Return the (X, Y) coordinate for the center point of the cell that contains the specified text.  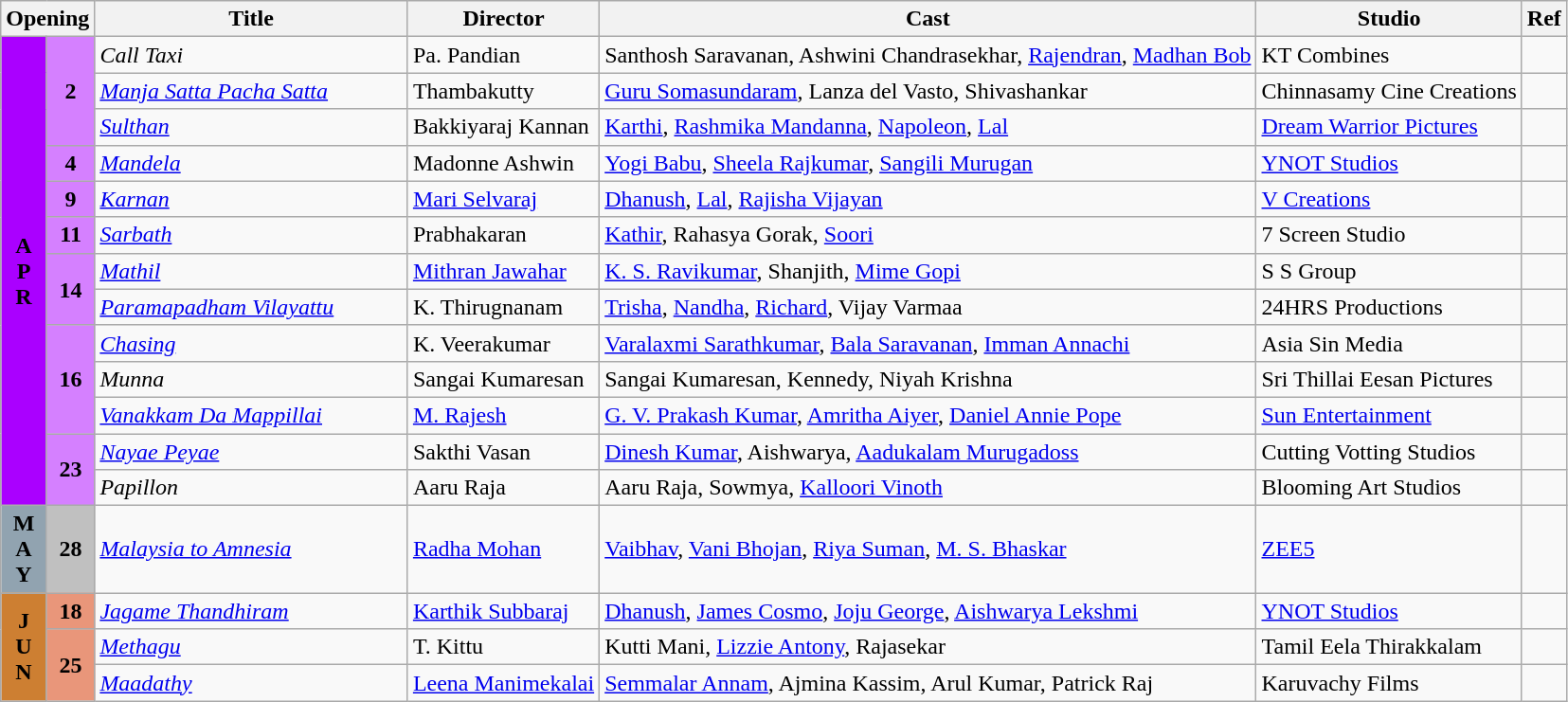
Sangai Kumaresan, Kennedy, Niyah Krishna (928, 379)
Manja Satta Pacha Satta (252, 91)
Blooming Art Studios (1389, 488)
28 (70, 549)
14 (70, 289)
11 (70, 235)
Kutti Mani, Lizzie Antony, Rajasekar (928, 647)
Leena Manimekalai (503, 683)
Director (503, 19)
K. S. Ravikumar, Shanjith, Mime Gopi (928, 271)
Title (252, 19)
Sangai Kumaresan (503, 379)
25 (70, 665)
7 Screen Studio (1389, 235)
2 (70, 91)
Sun Entertainment (1389, 415)
4 (70, 163)
Mandela (252, 163)
Ref (1544, 19)
Karthi, Rashmika Mandanna, Napoleon, Lal (928, 127)
18 (70, 611)
Madonne Ashwin (503, 163)
Dinesh Kumar, Aishwarya, Aadukalam Murugadoss (928, 452)
Asia Sin Media (1389, 343)
Aaru Raja (503, 488)
16 (70, 379)
Mithran Jawahar (503, 271)
Guru Somasundaram, Lanza del Vasto, Shivashankar (928, 91)
Cutting Votting Studios (1389, 452)
Santhosh Saravanan, Ashwini Chandrasekhar, Rajendran, Madhan Bob (928, 55)
Cast (928, 19)
Karnan (252, 199)
Karthik Subbaraj (503, 611)
Prabhakaran (503, 235)
KT Combines (1389, 55)
Nayae Peyae (252, 452)
Call Taxi (252, 55)
24HRS Productions (1389, 307)
9 (70, 199)
Karuvachy Films (1389, 683)
ZEE5 (1389, 549)
Varalaxmi Sarathkumar, Bala Saravanan, Imman Annachi (928, 343)
Jagame Thandhiram (252, 611)
JUN (25, 647)
Malaysia to Amnesia (252, 549)
APR (25, 271)
Sarbath (252, 235)
Trisha, Nandha, Richard, Vijay Varmaa (928, 307)
23 (70, 470)
Thambakutty (503, 91)
Papillon (252, 488)
Dhanush, James Cosmo, Joju George, Aishwarya Lekshmi (928, 611)
Dream Warrior Pictures (1389, 127)
K. Thirugnanam (503, 307)
Sakthi Vasan (503, 452)
Aaru Raja, Sowmya, Kalloori Vinoth (928, 488)
Yogi Babu, Sheela Rajkumar, Sangili Murugan (928, 163)
T. Kittu (503, 647)
Pa. Pandian (503, 55)
MAY (25, 549)
S S Group (1389, 271)
Opening (47, 19)
Kathir, Rahasya Gorak, Soori (928, 235)
Sulthan (252, 127)
Methagu (252, 647)
Studio (1389, 19)
Munna (252, 379)
Semmalar Annam, Ajmina Kassim, Arul Kumar, Patrick Raj (928, 683)
Dhanush, Lal, Rajisha Vijayan (928, 199)
Bakkiyaraj Kannan (503, 127)
Mathil (252, 271)
Maadathy (252, 683)
Chinnasamy Cine Creations (1389, 91)
Radha Mohan (503, 549)
Vaibhav, Vani Bhojan, Riya Suman, M. S. Bhaskar (928, 549)
Vanakkam Da Mappillai (252, 415)
Paramapadham Vilayattu (252, 307)
M. Rajesh (503, 415)
Mari Selvaraj (503, 199)
Sri Thillai Eesan Pictures (1389, 379)
Tamil Eela Thirakkalam (1389, 647)
K. Veerakumar (503, 343)
Chasing (252, 343)
G. V. Prakash Kumar, Amritha Aiyer, Daniel Annie Pope (928, 415)
V Creations (1389, 199)
